For the text-containing cell, return its midpoint in [X, Y] coordinate format. 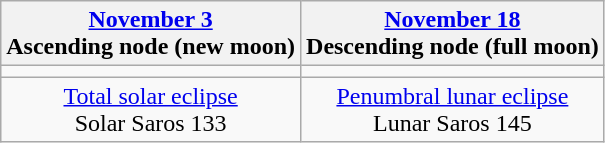
November 3Ascending node (new moon) [151, 34]
November 18Descending node (full moon) [453, 34]
Penumbral lunar eclipseLunar Saros 145 [453, 110]
Total solar eclipseSolar Saros 133 [151, 110]
